Provide the [X, Y] coordinate of the cell's center where the given text is located.  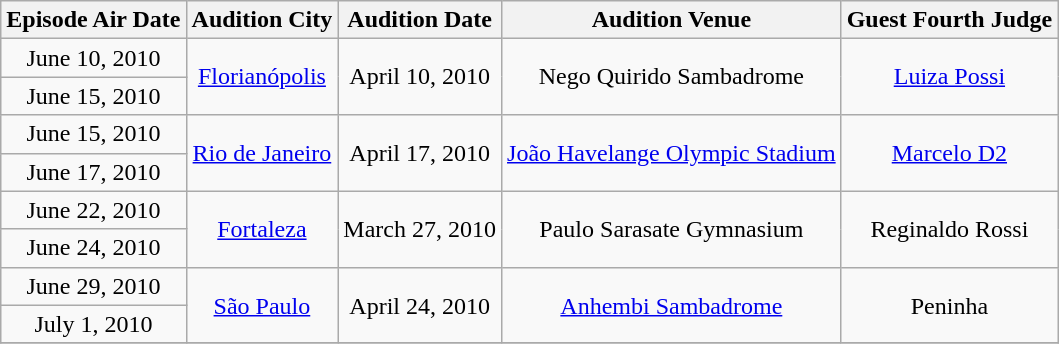
Rio de Janeiro [262, 153]
Reginaldo Rossi [949, 229]
João Havelange Olympic Stadium [672, 153]
June 24, 2010 [94, 248]
Episode Air Date [94, 20]
April 24, 2010 [420, 305]
Anhembi Sambadrome [672, 305]
April 17, 2010 [420, 153]
Audition City [262, 20]
June 29, 2010 [94, 286]
Fortaleza [262, 229]
Florianópolis [262, 77]
Guest Fourth Judge [949, 20]
Luiza Possi [949, 77]
June 10, 2010 [94, 58]
São Paulo [262, 305]
Marcelo D2 [949, 153]
June 22, 2010 [94, 210]
March 27, 2010 [420, 229]
Audition Venue [672, 20]
Audition Date [420, 20]
July 1, 2010 [94, 324]
June 17, 2010 [94, 172]
Paulo Sarasate Gymnasium [672, 229]
Peninha [949, 305]
April 10, 2010 [420, 77]
Nego Quirido Sambadrome [672, 77]
